Scan for the cell matching the given text and deliver its [X, Y] coordinate at center. 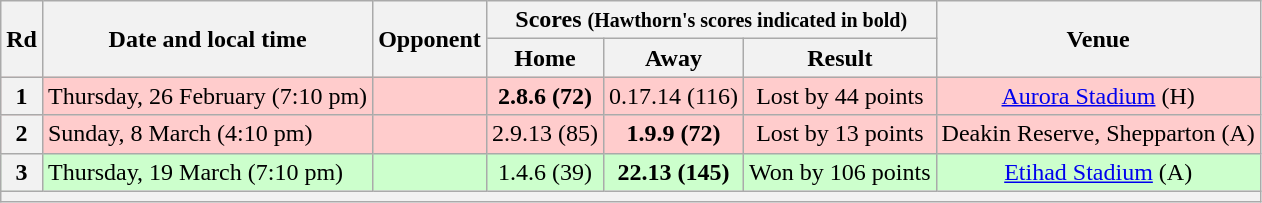
Home [544, 58]
Lost by 44 points [840, 96]
Thursday, 19 March (7:10 pm) [207, 172]
Opponent [430, 39]
2.8.6 (72) [544, 96]
Date and local time [207, 39]
Etihad Stadium (A) [1098, 172]
1.4.6 (39) [544, 172]
Deakin Reserve, Shepparton (A) [1098, 134]
Venue [1098, 39]
Scores (Hawthorn's scores indicated in bold) [711, 20]
0.17.14 (116) [673, 96]
Rd [22, 39]
22.13 (145) [673, 172]
1.9.9 (72) [673, 134]
Won by 106 points [840, 172]
1 [22, 96]
Lost by 13 points [840, 134]
Sunday, 8 March (4:10 pm) [207, 134]
Away [673, 58]
2.9.13 (85) [544, 134]
Result [840, 58]
2 [22, 134]
Thursday, 26 February (7:10 pm) [207, 96]
Aurora Stadium (H) [1098, 96]
3 [22, 172]
